Determine the (x, y) coordinate at the center of the cell enclosing the given text.  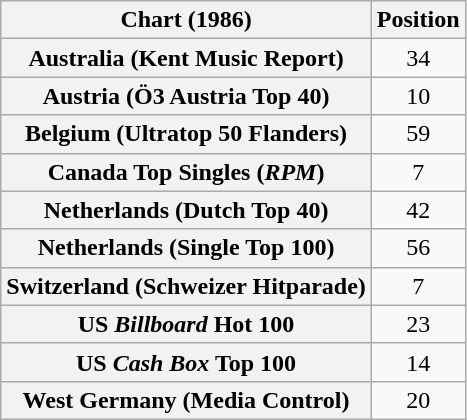
US Billboard Hot 100 (186, 324)
Switzerland (Schweizer Hitparade) (186, 286)
Netherlands (Single Top 100) (186, 248)
56 (418, 248)
Position (418, 20)
42 (418, 210)
US Cash Box Top 100 (186, 362)
Netherlands (Dutch Top 40) (186, 210)
West Germany (Media Control) (186, 400)
20 (418, 400)
Belgium (Ultratop 50 Flanders) (186, 134)
14 (418, 362)
10 (418, 96)
Australia (Kent Music Report) (186, 58)
59 (418, 134)
Chart (1986) (186, 20)
34 (418, 58)
23 (418, 324)
Austria (Ö3 Austria Top 40) (186, 96)
Canada Top Singles (RPM) (186, 172)
